Locate the cell with the specified text and output its [X, Y] center coordinate. 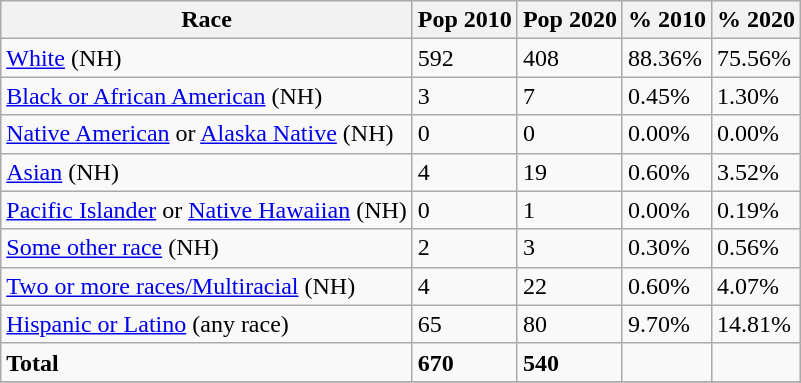
Native American or Alaska Native (NH) [207, 134]
Some other race (NH) [207, 248]
14.81% [756, 324]
Pop 2020 [570, 20]
0.56% [756, 248]
Black or African American (NH) [207, 96]
4.07% [756, 286]
Asian (NH) [207, 172]
65 [464, 324]
88.36% [666, 58]
19 [570, 172]
1 [570, 210]
80 [570, 324]
670 [464, 362]
0.19% [756, 210]
Two or more races/Multiracial (NH) [207, 286]
Pop 2010 [464, 20]
592 [464, 58]
7 [570, 96]
2 [464, 248]
Hispanic or Latino (any race) [207, 324]
% 2020 [756, 20]
Total [207, 362]
75.56% [756, 58]
0.30% [666, 248]
1.30% [756, 96]
408 [570, 58]
% 2010 [666, 20]
0.45% [666, 96]
22 [570, 286]
Race [207, 20]
Pacific Islander or Native Hawaiian (NH) [207, 210]
9.70% [666, 324]
3.52% [756, 172]
540 [570, 362]
White (NH) [207, 58]
